Scan for the cell matching the given text and deliver its (X, Y) coordinate at center. 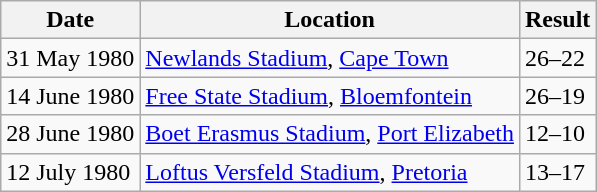
Boet Erasmus Stadium, Port Elizabeth (330, 134)
31 May 1980 (70, 58)
Result (557, 20)
13–17 (557, 172)
12 July 1980 (70, 172)
14 June 1980 (70, 96)
Free State Stadium, Bloemfontein (330, 96)
Location (330, 20)
26–19 (557, 96)
26–22 (557, 58)
Loftus Versfeld Stadium, Pretoria (330, 172)
Date (70, 20)
12–10 (557, 134)
28 June 1980 (70, 134)
Newlands Stadium, Cape Town (330, 58)
